Search for the cell housing the specified text and yield its (X, Y) center coordinate. 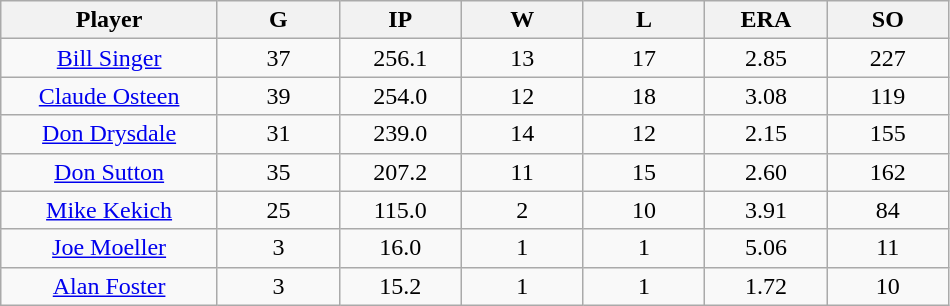
Bill Singer (110, 58)
L (644, 20)
14 (522, 134)
84 (888, 210)
Mike Kekich (110, 210)
119 (888, 96)
G (278, 20)
Don Sutton (110, 172)
16.0 (400, 248)
155 (888, 134)
2.60 (766, 172)
207.2 (400, 172)
5.06 (766, 248)
2.85 (766, 58)
17 (644, 58)
162 (888, 172)
3.91 (766, 210)
Alan Foster (110, 286)
ERA (766, 20)
1.72 (766, 286)
25 (278, 210)
37 (278, 58)
227 (888, 58)
SO (888, 20)
239.0 (400, 134)
15 (644, 172)
31 (278, 134)
Claude Osteen (110, 96)
2 (522, 210)
IP (400, 20)
254.0 (400, 96)
15.2 (400, 286)
Joe Moeller (110, 248)
39 (278, 96)
2.15 (766, 134)
256.1 (400, 58)
35 (278, 172)
3.08 (766, 96)
13 (522, 58)
18 (644, 96)
115.0 (400, 210)
Player (110, 20)
W (522, 20)
Don Drysdale (110, 134)
